Identify which cell holds the provided text, then report its [x, y] central coordinate. 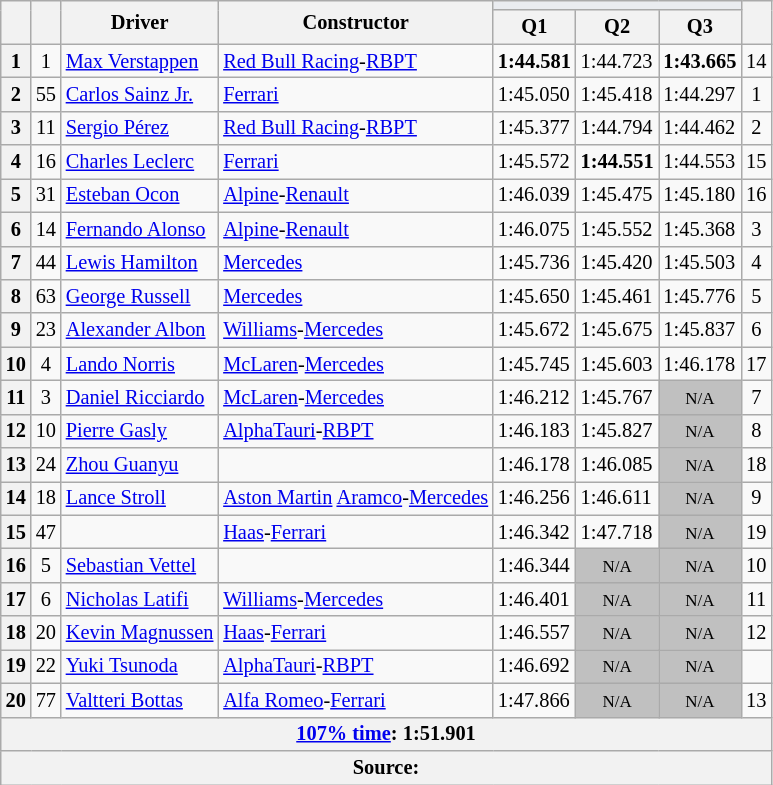
1:45.736 [534, 263]
1:46.212 [534, 397]
Yuki Tsunoda [140, 666]
1:44.551 [618, 162]
1:45.672 [534, 330]
Source: [386, 767]
Sergio Pérez [140, 128]
Carlos Sainz Jr. [140, 94]
Q1 [534, 27]
Alexander Albon [140, 330]
1:45.418 [618, 94]
24 [46, 465]
Driver [140, 22]
1:44.581 [534, 61]
Lewis Hamilton [140, 263]
1:45.767 [618, 397]
1:45.837 [700, 330]
Charles Leclerc [140, 162]
1:46.039 [534, 195]
Pierre Gasly [140, 431]
Constructor [356, 22]
1:43.665 [700, 61]
1:45.745 [534, 364]
1:45.552 [618, 229]
1:45.368 [700, 229]
1:46.344 [534, 565]
1:46.557 [534, 633]
1:45.377 [534, 128]
1:44.462 [700, 128]
Alfa Romeo-Ferrari [356, 700]
1:45.461 [618, 296]
1:45.503 [700, 263]
1:46.256 [534, 498]
55 [46, 94]
Sebastian Vettel [140, 565]
1:45.827 [618, 431]
1:46.611 [618, 498]
Esteban Ocon [140, 195]
1:45.603 [618, 364]
1:47.718 [618, 532]
22 [46, 666]
1:44.297 [700, 94]
Max Verstappen [140, 61]
1:46.692 [534, 666]
1:46.085 [618, 465]
1:47.866 [534, 700]
1:46.183 [534, 431]
1:46.401 [534, 599]
77 [46, 700]
1:45.650 [534, 296]
Nicholas Latifi [140, 599]
23 [46, 330]
Kevin Magnussen [140, 633]
47 [46, 532]
107% time: 1:51.901 [386, 734]
Lance Stroll [140, 498]
Zhou Guanyu [140, 465]
63 [46, 296]
1:45.572 [534, 162]
Fernando Alonso [140, 229]
Lando Norris [140, 364]
Aston Martin Aramco-Mercedes [356, 498]
1:44.723 [618, 61]
1:45.475 [618, 195]
1:46.075 [534, 229]
1:44.794 [618, 128]
Valtteri Bottas [140, 700]
1:45.180 [700, 195]
Q3 [700, 27]
44 [46, 263]
Daniel Ricciardo [140, 397]
1:44.553 [700, 162]
1:45.050 [534, 94]
1:45.675 [618, 330]
31 [46, 195]
1:46.342 [534, 532]
George Russell [140, 296]
1:45.776 [700, 296]
1:45.420 [618, 263]
Q2 [618, 27]
